Return the (x, y) coordinate for the center point of the cell that contains the specified text.  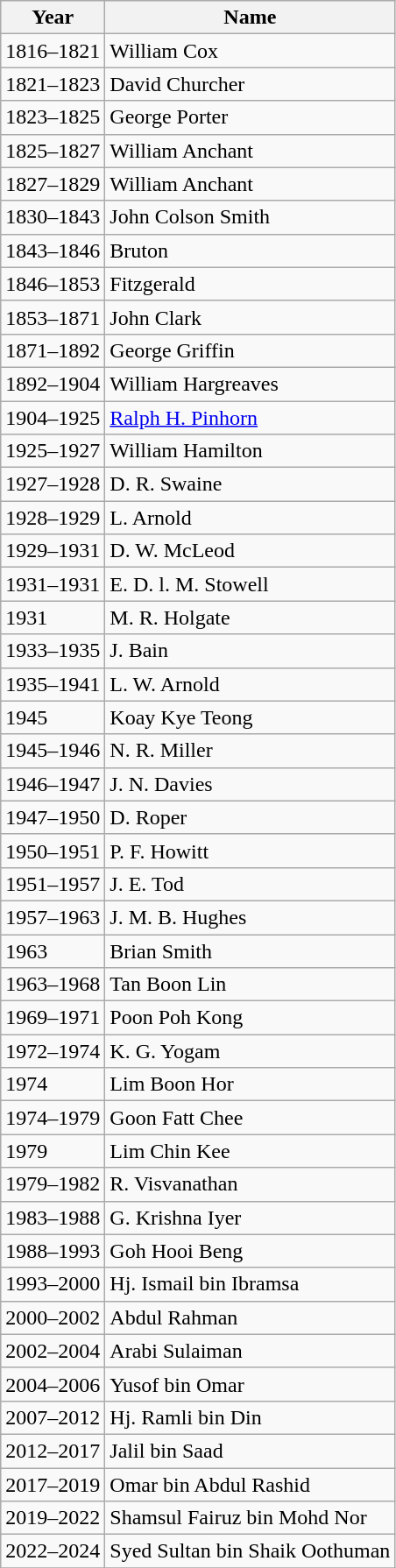
1931–1931 (53, 584)
1892–1904 (53, 384)
Fitzgerald (251, 284)
1993–2000 (53, 1284)
1929–1931 (53, 551)
Tan Boon Lin (251, 985)
2007–2012 (53, 1417)
2004–2006 (53, 1384)
George Griffin (251, 350)
Lim Chin Kee (251, 1151)
1969–1971 (53, 1018)
Bruton (251, 251)
Shamsul Fairuz bin Mohd Nor (251, 1518)
William Hamilton (251, 451)
1933–1935 (53, 651)
1979–1982 (53, 1184)
Abdul Rahman (251, 1317)
2022–2024 (53, 1551)
David Churcher (251, 84)
Yusof bin Omar (251, 1384)
1825–1827 (53, 151)
M. R. Holgate (251, 618)
Hj. Ramli bin Din (251, 1417)
2019–2022 (53, 1518)
Lim Boon Hor (251, 1084)
Omar bin Abdul Rashid (251, 1485)
N. R. Miller (251, 751)
1951–1957 (53, 884)
J. E. Tod (251, 884)
1816–1821 (53, 51)
Year (53, 18)
1979 (53, 1151)
1945 (53, 717)
1904–1925 (53, 418)
1871–1892 (53, 350)
2017–2019 (53, 1485)
1974 (53, 1084)
Poon Poh Kong (251, 1018)
1947–1950 (53, 817)
1843–1846 (53, 251)
1974–1979 (53, 1118)
2000–2002 (53, 1317)
Brian Smith (251, 950)
Ralph H. Pinhorn (251, 418)
1983–1988 (53, 1218)
1972–1974 (53, 1051)
1945–1946 (53, 751)
L. W. Arnold (251, 684)
Syed Sultan bin Shaik Oothuman (251, 1551)
1827–1829 (53, 184)
1846–1853 (53, 284)
1925–1927 (53, 451)
1830–1843 (53, 217)
D. R. Swaine (251, 484)
John Clark (251, 317)
J. Bain (251, 651)
Goh Hooi Beng (251, 1251)
1853–1871 (53, 317)
1927–1928 (53, 484)
John Colson Smith (251, 217)
1935–1941 (53, 684)
J. M. B. Hughes (251, 917)
Koay Kye Teong (251, 717)
1821–1823 (53, 84)
L. Arnold (251, 518)
Hj. Ismail bin Ibramsa (251, 1284)
G. Krishna Iyer (251, 1218)
George Porter (251, 117)
Jalil bin Saad (251, 1451)
D. Roper (251, 817)
1931 (53, 618)
R. Visvanathan (251, 1184)
2012–2017 (53, 1451)
1928–1929 (53, 518)
D. W. McLeod (251, 551)
J. N. Davies (251, 784)
1988–1993 (53, 1251)
1950–1951 (53, 851)
Name (251, 18)
P. F. Howitt (251, 851)
K. G. Yogam (251, 1051)
2002–2004 (53, 1351)
1963 (53, 950)
1957–1963 (53, 917)
1946–1947 (53, 784)
Arabi Sulaiman (251, 1351)
William Cox (251, 51)
E. D. l. M. Stowell (251, 584)
1963–1968 (53, 985)
Goon Fatt Chee (251, 1118)
1823–1825 (53, 117)
William Hargreaves (251, 384)
